Identify which cell holds the provided text, then report its [X, Y] central coordinate. 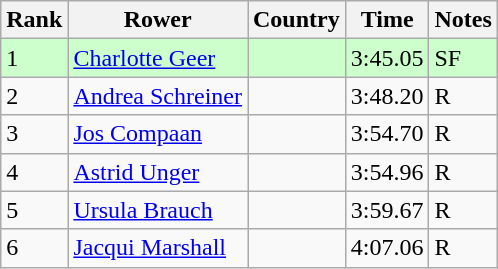
3:45.05 [387, 58]
Ursula Brauch [158, 210]
3:54.70 [387, 134]
Time [387, 20]
Rower [158, 20]
Andrea Schreiner [158, 96]
SF [463, 58]
1 [34, 58]
Country [297, 20]
3 [34, 134]
3:54.96 [387, 172]
3:48.20 [387, 96]
4 [34, 172]
Notes [463, 20]
Rank [34, 20]
Jacqui Marshall [158, 248]
Jos Compaan [158, 134]
Charlotte Geer [158, 58]
6 [34, 248]
Astrid Unger [158, 172]
4:07.06 [387, 248]
3:59.67 [387, 210]
2 [34, 96]
5 [34, 210]
